Extract the (X, Y) coordinate from the center of the cell holding the provided text.  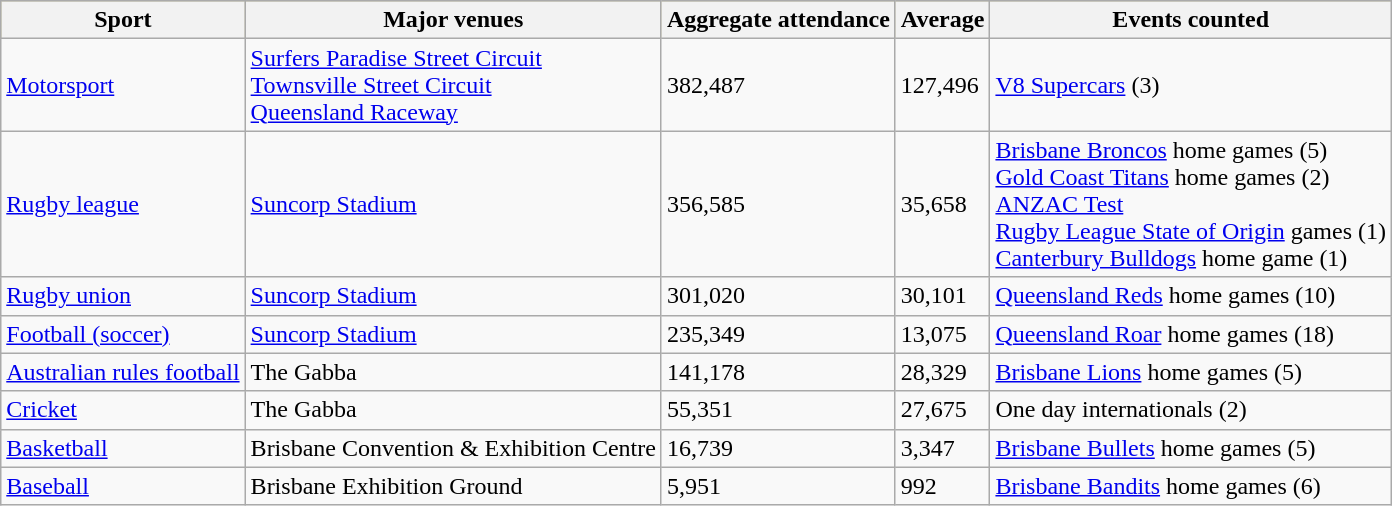
Cricket (123, 410)
141,178 (778, 372)
27,675 (942, 410)
3,347 (942, 448)
992 (942, 486)
Brisbane Lions home games (5) (1191, 372)
Australian rules football (123, 372)
Queensland Reds home games (10) (1191, 296)
Baseball (123, 486)
28,329 (942, 372)
Brisbane Convention & Exhibition Centre (453, 448)
235,349 (778, 334)
16,739 (778, 448)
Brisbane Exhibition Ground (453, 486)
Queensland Roar home games (18) (1191, 334)
Sport (123, 20)
55,351 (778, 410)
382,487 (778, 85)
Events counted (1191, 20)
Major venues (453, 20)
Rugby league (123, 204)
Rugby union (123, 296)
One day internationals (2) (1191, 410)
V8 Supercars (3) (1191, 85)
Brisbane Bullets home games (5) (1191, 448)
5,951 (778, 486)
Surfers Paradise Street CircuitTownsville Street CircuitQueensland Raceway (453, 85)
Football (soccer) (123, 334)
30,101 (942, 296)
Brisbane Bandits home games (6) (1191, 486)
Average (942, 20)
356,585 (778, 204)
13,075 (942, 334)
Brisbane Broncos home games (5)Gold Coast Titans home games (2)ANZAC TestRugby League State of Origin games (1)Canterbury Bulldogs home game (1) (1191, 204)
127,496 (942, 85)
Motorsport (123, 85)
301,020 (778, 296)
Aggregate attendance (778, 20)
Basketball (123, 448)
35,658 (942, 204)
